Determine the [x, y] coordinate at the center of the cell enclosing the given text.  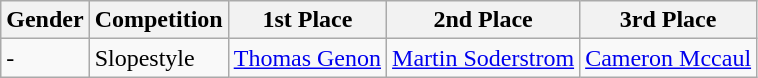
Martin Soderstrom [484, 58]
1st Place [307, 20]
Gender [45, 20]
2nd Place [484, 20]
- [45, 58]
Slopestyle [158, 58]
Thomas Genon [307, 58]
Cameron Mccaul [668, 58]
Competition [158, 20]
3rd Place [668, 20]
